Provide the [X, Y] coordinate of the cell's center where the given text is located.  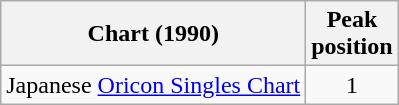
Peakposition [352, 34]
Chart (1990) [154, 34]
1 [352, 85]
Japanese Oricon Singles Chart [154, 85]
